Return the [x, y] coordinate for the center point of the cell that contains the specified text.  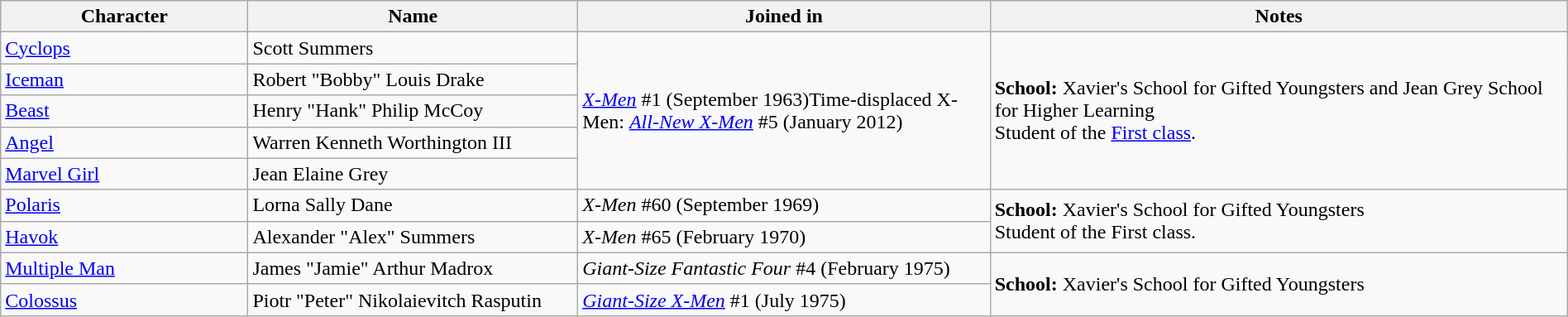
School: Xavier's School for Gifted Youngsters [1279, 284]
Marvel Girl [124, 174]
Robert "Bobby" Louis Drake [414, 79]
Iceman [124, 79]
Lorna Sally Dane [414, 205]
Multiple Man [124, 268]
Angel [124, 142]
Giant-Size X-Men #1 (July 1975) [784, 300]
Name [414, 17]
School: Xavier's School for Gifted YoungstersStudent of the First class. [1279, 221]
Beast [124, 111]
Character [124, 17]
School: Xavier's School for Gifted Youngsters and Jean Grey School for Higher LearningStudent of the First class. [1279, 111]
Colossus [124, 300]
X-Men #60 (September 1969) [784, 205]
Joined in [784, 17]
Jean Elaine Grey [414, 174]
Giant-Size Fantastic Four #4 (February 1975) [784, 268]
Scott Summers [414, 48]
Piotr "Peter" Nikolaievitch Rasputin [414, 300]
Havok [124, 237]
Cyclops [124, 48]
James "Jamie" Arthur Madrox [414, 268]
X-Men #65 (February 1970) [784, 237]
Henry "Hank" Philip McCoy [414, 111]
Warren Kenneth Worthington III [414, 142]
Polaris [124, 205]
X-Men #1 (September 1963)Time-displaced X-Men: All-New X-Men #5 (January 2012) [784, 111]
Notes [1279, 17]
Alexander "Alex" Summers [414, 237]
